From the cell containing the given text, extract its center point as (X, Y) coordinate. 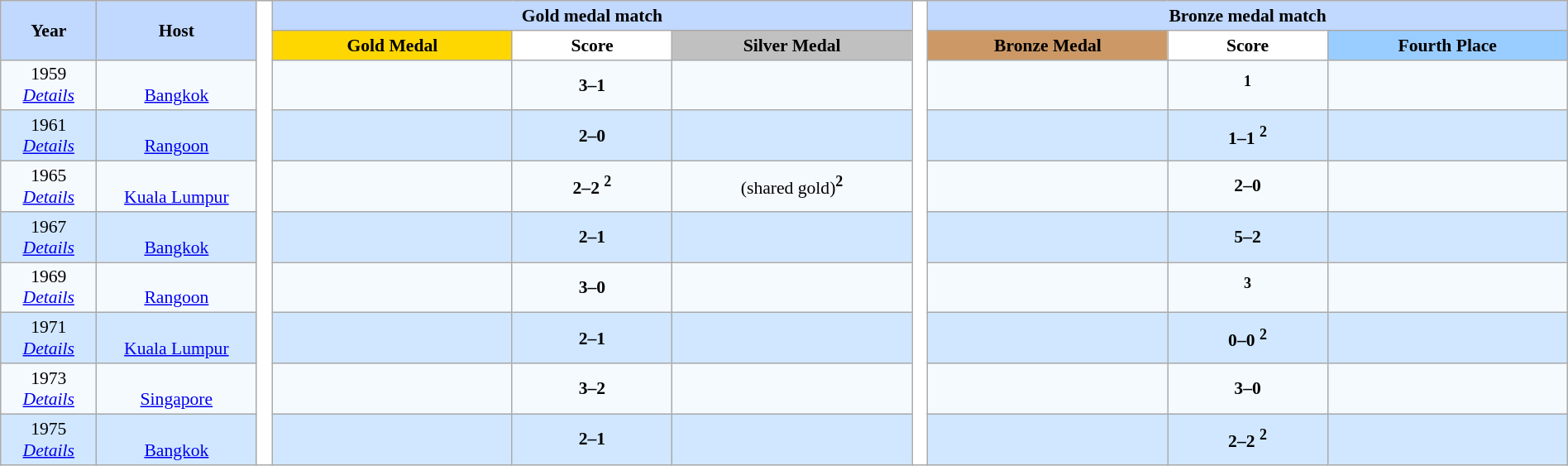
1–1 2 (1247, 136)
Silver Medal (792, 46)
5–2 (1247, 237)
Fourth Place (1447, 46)
Gold Medal (392, 46)
3–1 (592, 84)
Year (49, 30)
Singapore (177, 389)
Bronze medal match (1247, 16)
1971Details (49, 338)
1965Details (49, 187)
(shared gold)2 (792, 187)
3 (1247, 288)
1961Details (49, 136)
1973Details (49, 389)
1 (1247, 84)
3–2 (592, 389)
1969Details (49, 288)
1975Details (49, 439)
1959Details (49, 84)
0–0 2 (1247, 338)
Host (177, 30)
1967Details (49, 237)
Gold medal match (592, 16)
Bronze Medal (1048, 46)
